Search for the cell housing the specified text and yield its (x, y) center coordinate. 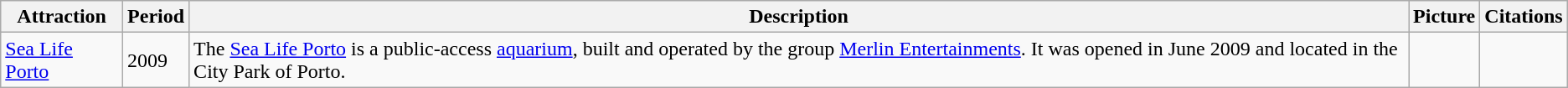
Attraction (62, 17)
Picture (1444, 17)
Citations (1524, 17)
Period (156, 17)
Description (799, 17)
2009 (156, 60)
Sea Life Porto (62, 60)
